Return the (x, y) coordinate for the center point of the cell that contains the specified text.  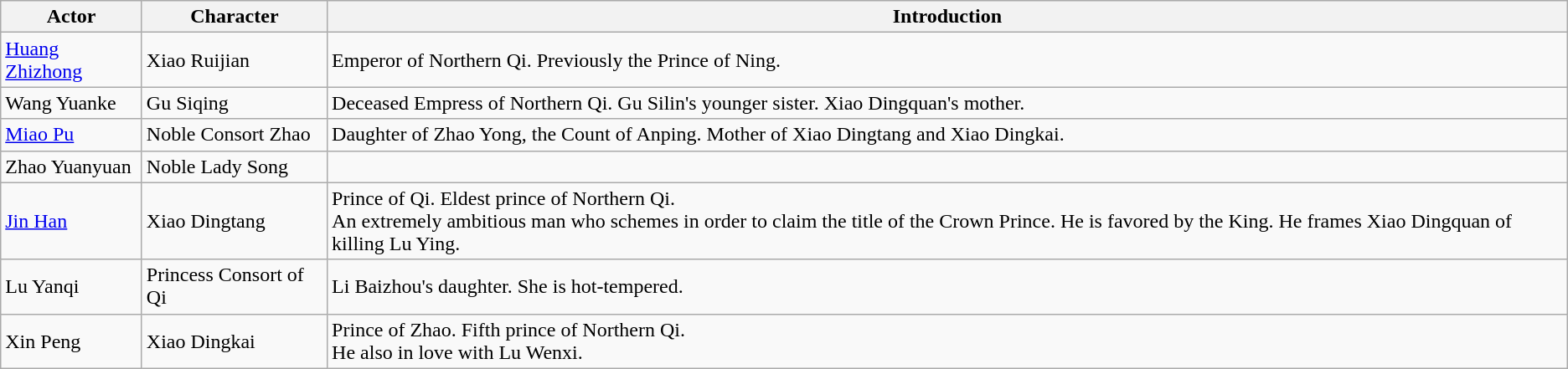
Wang Yuanke (72, 103)
Character (235, 17)
Princess Consort of Qi (235, 286)
Actor (72, 17)
Li Baizhou's daughter. She is hot-tempered. (948, 286)
Emperor of Northern Qi. Previously the Prince of Ning. (948, 60)
Jin Han (72, 221)
Prince of Zhao. Fifth prince of Northern Qi. He also in love with Lu Wenxi. (948, 341)
Noble Lady Song (235, 167)
Gu Siqing (235, 103)
Daughter of Zhao Yong, the Count of Anping. Mother of Xiao Dingtang and Xiao Dingkai. (948, 135)
Xiao Dingtang (235, 221)
Miao Pu (72, 135)
Huang Zhizhong (72, 60)
Xin Peng (72, 341)
Xiao Dingkai (235, 341)
Deceased Empress of Northern Qi. Gu Silin's younger sister. Xiao Dingquan's mother. (948, 103)
Zhao Yuanyuan (72, 167)
Noble Consort Zhao (235, 135)
Introduction (948, 17)
Lu Yanqi (72, 286)
Xiao Ruijian (235, 60)
